Return the [X, Y] coordinate for the center point of the cell that contains the specified text.  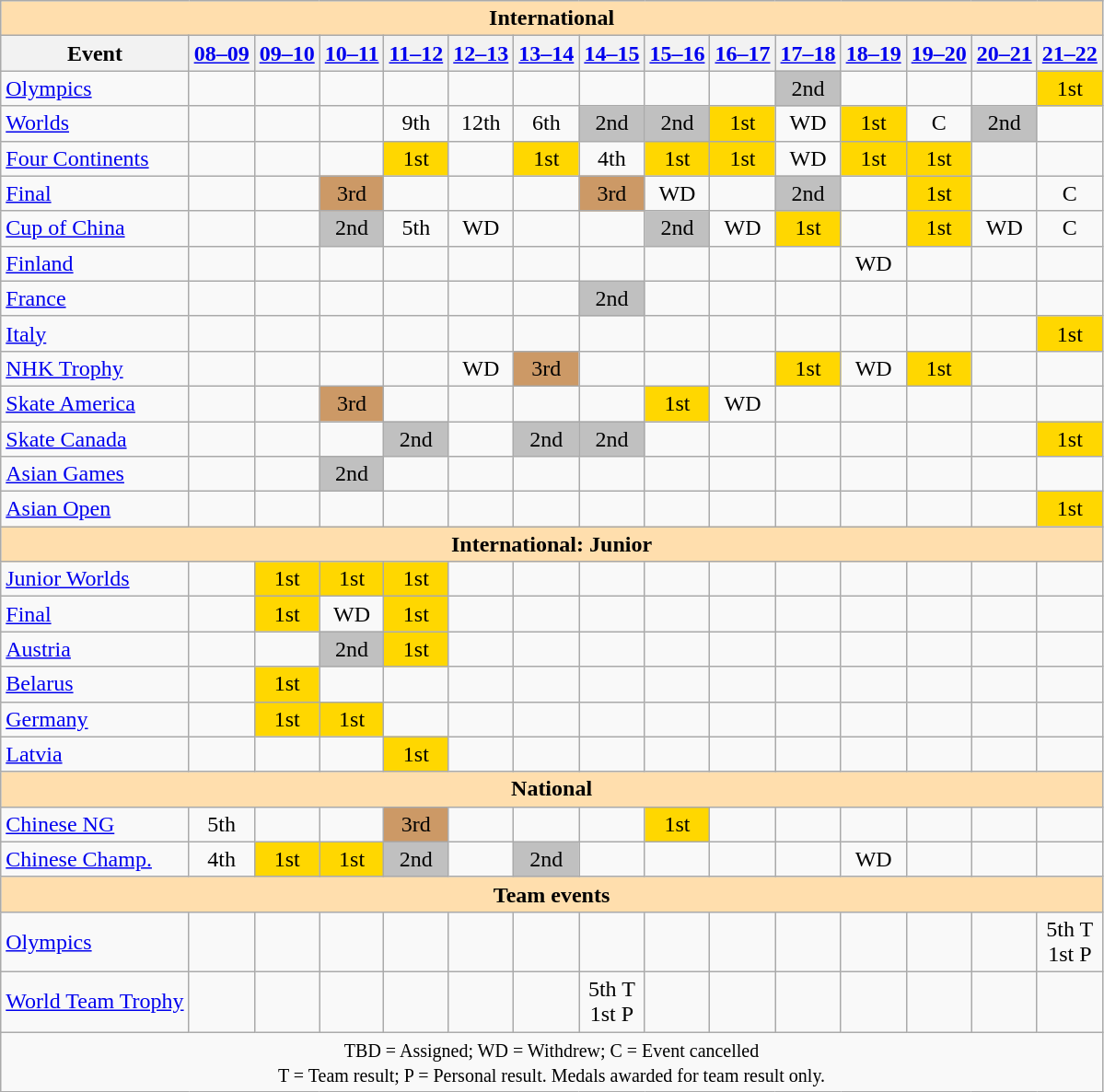
TBD = Assigned; WD = Withdrew; C = Event cancelledT = Team result; P = Personal result. Medals awarded for team result only. [552, 1061]
World Team Trophy [95, 1002]
Finland [95, 263]
10–11 [352, 53]
20–21 [1004, 53]
12–13 [481, 53]
Asian Games [95, 474]
08–09 [221, 53]
Cup of China [95, 228]
12th [481, 123]
National [552, 789]
14–15 [611, 53]
Four Continents [95, 158]
Germany [95, 719]
France [95, 298]
Skate Canada [95, 439]
International: Junior [552, 544]
Worlds [95, 123]
Belarus [95, 684]
Asian Open [95, 509]
09–10 [287, 53]
Chinese Champ. [95, 859]
Team events [552, 894]
Event [95, 53]
18–19 [873, 53]
Italy [95, 333]
Austria [95, 649]
17–18 [808, 53]
Latvia [95, 754]
19–20 [939, 53]
11–12 [416, 53]
15–16 [678, 53]
9th [416, 123]
Chinese NG [95, 824]
Skate America [95, 403]
NHK Trophy [95, 368]
16–17 [742, 53]
Junior Worlds [95, 579]
21–22 [1070, 53]
International [552, 18]
6th [547, 123]
13–14 [547, 53]
